Determine the [X, Y] coordinate at the center of the cell enclosing the given text.  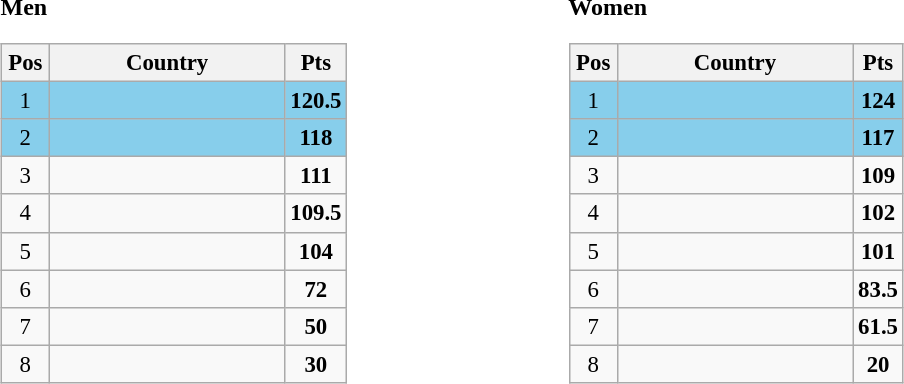
30 [316, 364]
118 [316, 138]
101 [878, 251]
111 [316, 176]
120.5 [316, 101]
117 [878, 138]
50 [316, 326]
124 [878, 101]
83.5 [878, 289]
72 [316, 289]
104 [316, 251]
102 [878, 213]
20 [878, 364]
109 [878, 176]
109.5 [316, 213]
61.5 [878, 326]
